Determine the [x, y] coordinate at the center of the cell enclosing the given text.  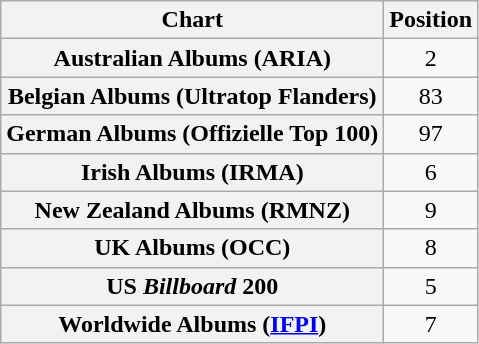
Position [431, 20]
UK Albums (OCC) [192, 248]
6 [431, 172]
7 [431, 324]
8 [431, 248]
Worldwide Albums (IFPI) [192, 324]
83 [431, 96]
German Albums (Offizielle Top 100) [192, 134]
Chart [192, 20]
Australian Albums (ARIA) [192, 58]
5 [431, 286]
US Billboard 200 [192, 286]
New Zealand Albums (RMNZ) [192, 210]
Irish Albums (IRMA) [192, 172]
2 [431, 58]
Belgian Albums (Ultratop Flanders) [192, 96]
97 [431, 134]
9 [431, 210]
